Return [x, y] of the center of cell containing provided text 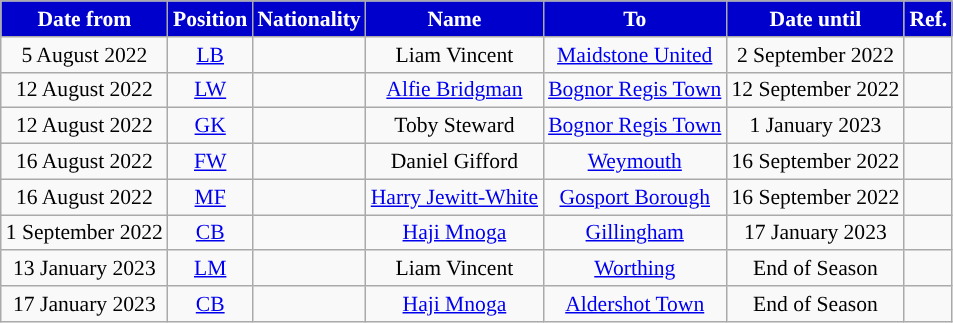
LW [210, 90]
1 September 2022 [84, 233]
Position [210, 19]
LB [210, 55]
Gosport Borough [634, 197]
Toby Steward [454, 126]
Worthing [634, 269]
5 August 2022 [84, 55]
Date from [84, 19]
Weymouth [634, 162]
Name [454, 19]
FW [210, 162]
To [634, 19]
Maidstone United [634, 55]
1 January 2023 [815, 126]
Nationality [308, 19]
Aldershot Town [634, 304]
Alfie Bridgman [454, 90]
13 January 2023 [84, 269]
GK [210, 126]
Daniel Gifford [454, 162]
LM [210, 269]
Harry Jewitt-White [454, 197]
2 September 2022 [815, 55]
Date until [815, 19]
Ref. [928, 19]
MF [210, 197]
Gillingham [634, 233]
12 September 2022 [815, 90]
